Output the (X, Y) coordinate of the center of the cell containing the given text.  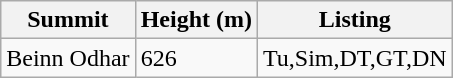
Tu,Sim,DT,GT,DN (354, 58)
Height (m) (196, 20)
626 (196, 58)
Summit (68, 20)
Listing (354, 20)
Beinn Odhar (68, 58)
